Scan for the cell matching the given text and deliver its (x, y) coordinate at center. 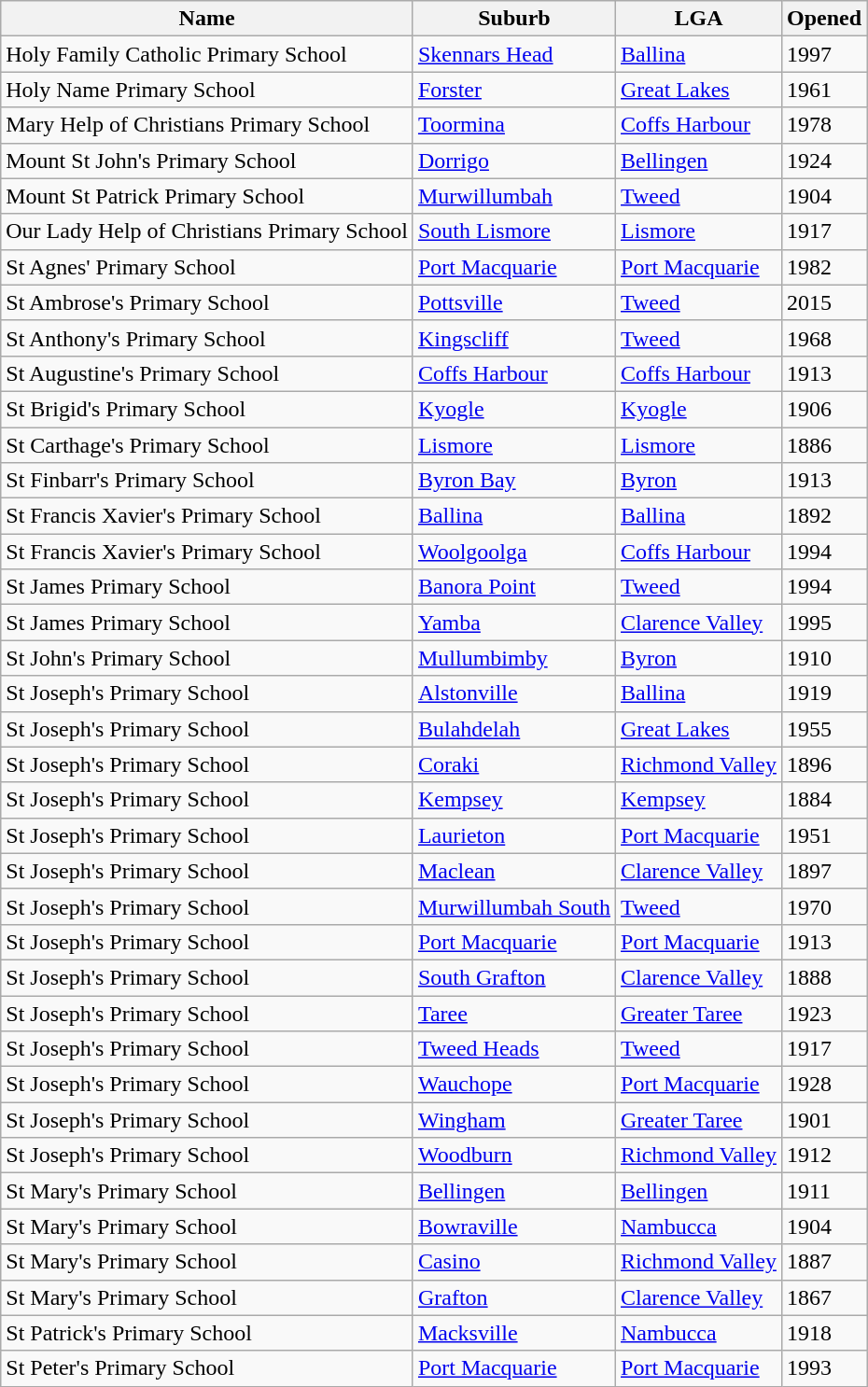
1970 (823, 906)
1906 (823, 409)
Tweed Heads (513, 1049)
1951 (823, 835)
Grafton (513, 1297)
Mary Help of Christians Primary School (207, 125)
1961 (823, 90)
1982 (823, 267)
St Anthony's Primary School (207, 338)
Opened (823, 19)
1888 (823, 977)
1923 (823, 1013)
1997 (823, 54)
2015 (823, 302)
1978 (823, 125)
Banora Point (513, 587)
1910 (823, 658)
Laurieton (513, 835)
St Peter's Primary School (207, 1368)
Bulahdelah (513, 729)
1912 (823, 1156)
1892 (823, 516)
Byron Bay (513, 481)
Mount St John's Primary School (207, 161)
1955 (823, 729)
LGA (699, 19)
1928 (823, 1085)
1993 (823, 1368)
1886 (823, 445)
Murwillumbah South (513, 906)
St Finbarr's Primary School (207, 481)
Maclean (513, 871)
St Patrick's Primary School (207, 1333)
1901 (823, 1120)
Coraki (513, 764)
Pottsville (513, 302)
Murwillumbah (513, 196)
Kingscliff (513, 338)
Our Lady Help of Christians Primary School (207, 231)
1887 (823, 1262)
Suburb (513, 19)
St John's Primary School (207, 658)
St Brigid's Primary School (207, 409)
Toormina (513, 125)
South Grafton (513, 977)
1884 (823, 800)
Forster (513, 90)
Mount St Patrick Primary School (207, 196)
St Agnes' Primary School (207, 267)
Skennars Head (513, 54)
1968 (823, 338)
Taree (513, 1013)
Name (207, 19)
Mullumbimby (513, 658)
1919 (823, 693)
Yamba (513, 623)
South Lismore (513, 231)
1896 (823, 764)
Holy Name Primary School (207, 90)
Woodburn (513, 1156)
1897 (823, 871)
Dorrigo (513, 161)
1867 (823, 1297)
St Augustine's Primary School (207, 373)
Holy Family Catholic Primary School (207, 54)
Alstonville (513, 693)
Bowraville (513, 1226)
1924 (823, 161)
1911 (823, 1191)
Wingham (513, 1120)
St Carthage's Primary School (207, 445)
St Ambrose's Primary School (207, 302)
Casino (513, 1262)
1995 (823, 623)
Wauchope (513, 1085)
Macksville (513, 1333)
Woolgoolga (513, 552)
1918 (823, 1333)
